Scan for the cell matching the given text and deliver its [X, Y] coordinate at center. 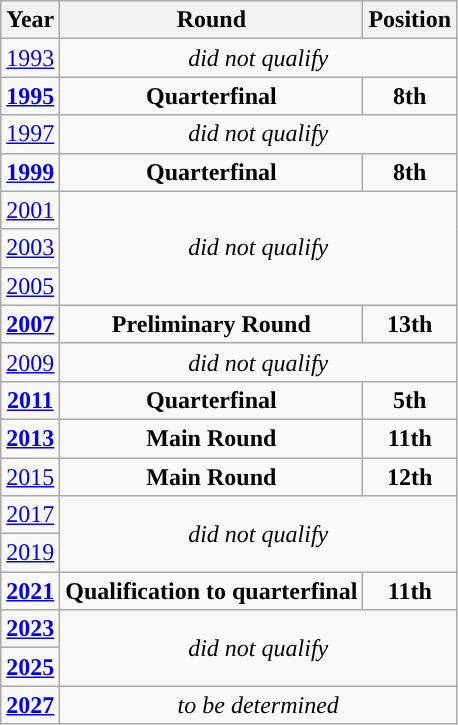
13th [410, 324]
Position [410, 20]
2015 [30, 477]
2013 [30, 438]
1997 [30, 134]
2003 [30, 248]
1999 [30, 172]
Year [30, 20]
1995 [30, 96]
2001 [30, 210]
Preliminary Round [212, 324]
Round [212, 20]
2027 [30, 705]
2019 [30, 553]
2007 [30, 324]
2005 [30, 286]
1993 [30, 58]
2009 [30, 362]
to be determined [258, 705]
2023 [30, 629]
2021 [30, 591]
2017 [30, 515]
5th [410, 400]
Qualification to quarterfinal [212, 591]
2011 [30, 400]
12th [410, 477]
2025 [30, 667]
